Determine the [x, y] coordinate at the center of the cell enclosing the given text.  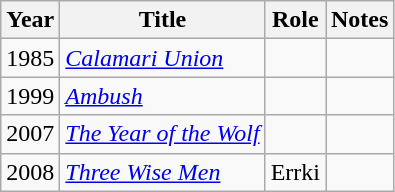
Year [30, 20]
1999 [30, 96]
Title [162, 20]
2007 [30, 134]
Three Wise Men [162, 172]
1985 [30, 58]
The Year of the Wolf [162, 134]
Role [295, 20]
2008 [30, 172]
Notes [360, 20]
Errki [295, 172]
Calamari Union [162, 58]
Ambush [162, 96]
